From the cell containing the given text, extract its center point as [X, Y] coordinate. 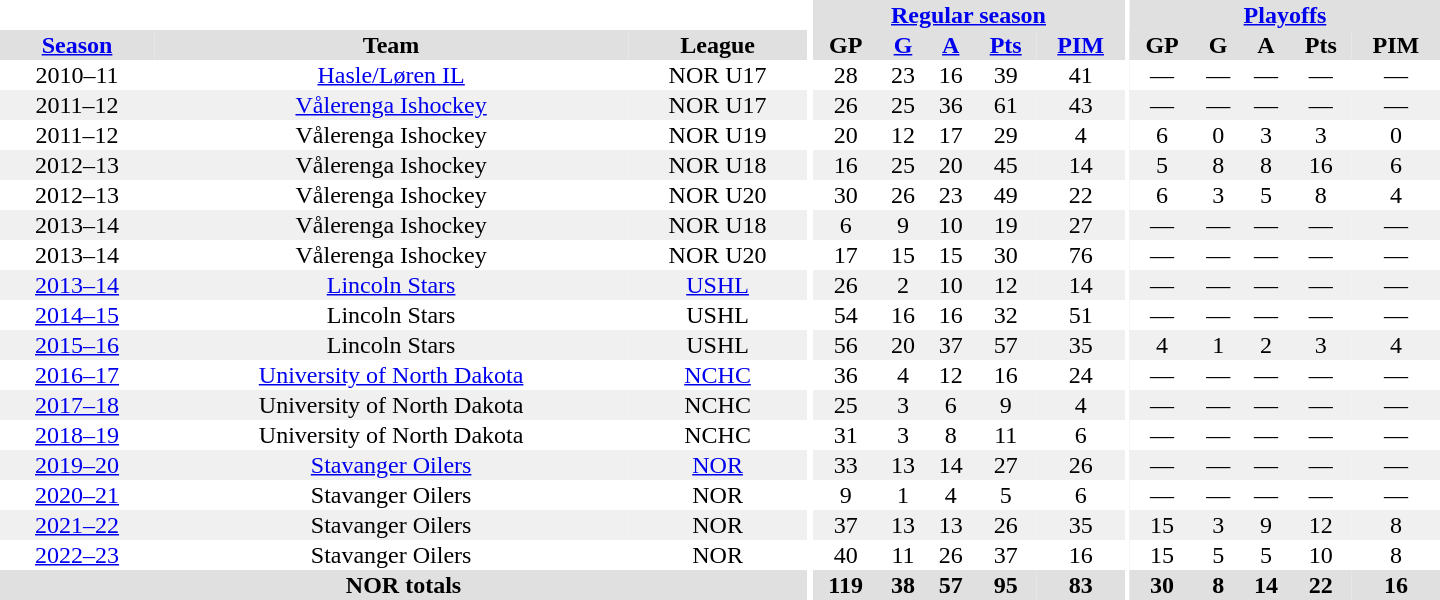
Regular season [968, 15]
61 [1006, 105]
38 [903, 585]
29 [1006, 135]
51 [1081, 315]
2021–22 [77, 525]
28 [846, 75]
83 [1081, 585]
2015–16 [77, 345]
Team [391, 45]
19 [1006, 225]
Hasle/Løren IL [391, 75]
119 [846, 585]
33 [846, 465]
76 [1081, 255]
32 [1006, 315]
39 [1006, 75]
Playoffs [1285, 15]
24 [1081, 375]
56 [846, 345]
2014–15 [77, 315]
31 [846, 435]
NOR U19 [718, 135]
41 [1081, 75]
2016–17 [77, 375]
2020–21 [77, 495]
45 [1006, 165]
2019–20 [77, 465]
NOR totals [404, 585]
2022–23 [77, 555]
2010–11 [77, 75]
League [718, 45]
54 [846, 315]
43 [1081, 105]
2018–19 [77, 435]
Season [77, 45]
40 [846, 555]
95 [1006, 585]
49 [1006, 195]
2017–18 [77, 405]
